Locate the cell with the specified text and output its (x, y) center coordinate. 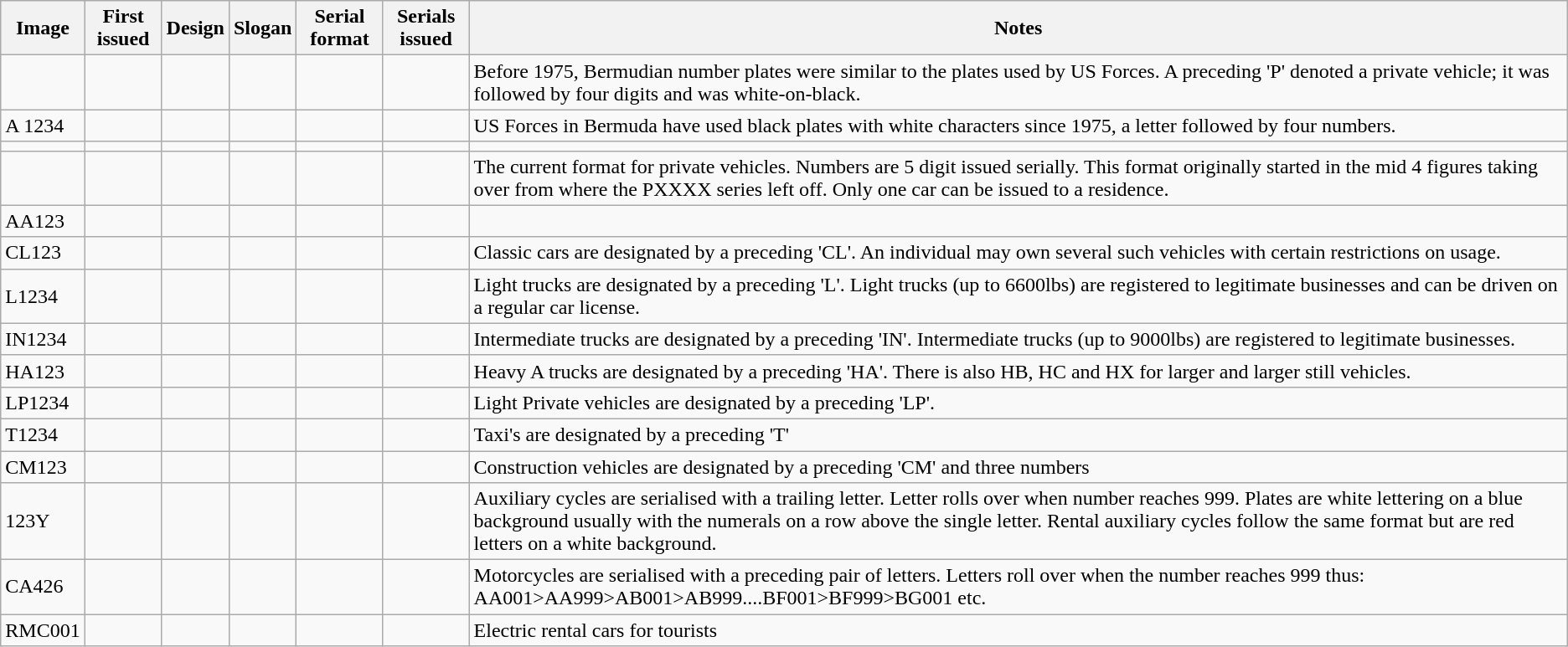
Serials issued (426, 28)
Intermediate trucks are designated by a preceding 'IN'. Intermediate trucks (up to 9000lbs) are registered to legitimate businesses. (1019, 339)
IN1234 (43, 339)
Design (195, 28)
Image (43, 28)
Serial format (340, 28)
LP1234 (43, 403)
Electric rental cars for tourists (1019, 630)
Taxi's are designated by a preceding 'T' (1019, 434)
A 1234 (43, 126)
CM123 (43, 466)
T1234 (43, 434)
US Forces in Bermuda have used black plates with white characters since 1975, a letter followed by four numbers. (1019, 126)
123Y (43, 521)
Slogan (262, 28)
CL123 (43, 253)
Classic cars are designated by a preceding 'CL'. An individual may own several such vehicles with certain restrictions on usage. (1019, 253)
Construction vehicles are designated by a preceding 'CM' and three numbers (1019, 466)
HA123 (43, 371)
Light Private vehicles are designated by a preceding 'LP'. (1019, 403)
First issued (123, 28)
L1234 (43, 296)
RMC001 (43, 630)
AA123 (43, 221)
Notes (1019, 28)
CA426 (43, 588)
Heavy A trucks are designated by a preceding 'HA'. There is also HB, HC and HX for larger and larger still vehicles. (1019, 371)
